Determine the (X, Y) coordinate at the center of the cell enclosing the given text.  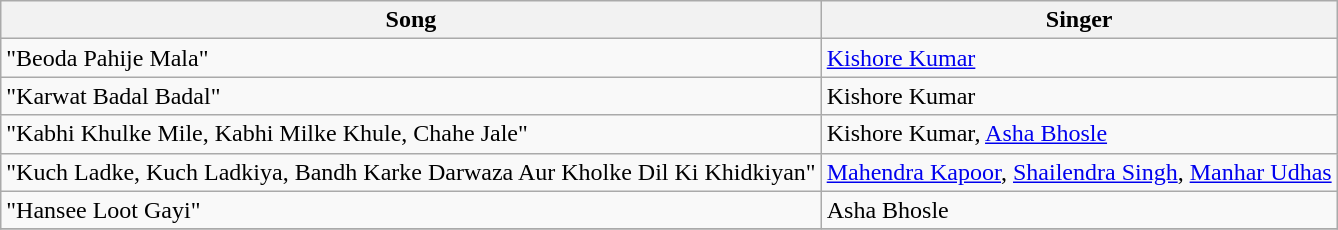
Kishore Kumar, Asha Bhosle (1079, 134)
Asha Bhosle (1079, 210)
"Kuch Ladke, Kuch Ladkiya, Bandh Karke Darwaza Aur Kholke Dil Ki Khidkiyan" (411, 172)
Mahendra Kapoor, Shailendra Singh, Manhar Udhas (1079, 172)
Singer (1079, 20)
"Hansee Loot Gayi" (411, 210)
"Karwat Badal Badal" (411, 96)
"Kabhi Khulke Mile, Kabhi Milke Khule, Chahe Jale" (411, 134)
Song (411, 20)
"Beoda Pahije Mala" (411, 58)
